Detect which cell encompasses the target text, then output its [X, Y] center coordinate. 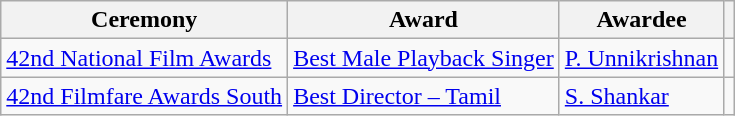
Awardee [641, 20]
Best Director – Tamil [424, 96]
42nd National Film Awards [144, 58]
Best Male Playback Singer [424, 58]
S. Shankar [641, 96]
P. Unnikrishnan [641, 58]
Ceremony [144, 20]
Award [424, 20]
42nd Filmfare Awards South [144, 96]
